Search for the cell housing the specified text and yield its (x, y) center coordinate. 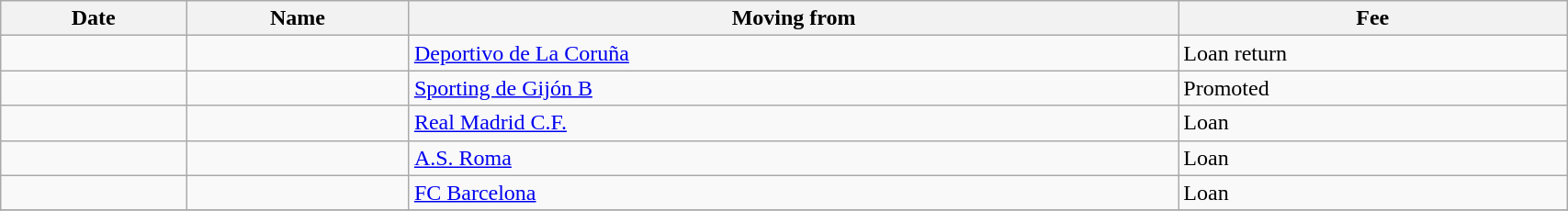
Sporting de Gijón B (794, 88)
A.S. Roma (794, 158)
FC Barcelona (794, 193)
Name (298, 18)
Promoted (1372, 88)
Date (94, 18)
Moving from (794, 18)
Loan return (1372, 53)
Fee (1372, 18)
Real Madrid C.F. (794, 123)
Deportivo de La Coruña (794, 53)
